Pinpoint the cell where the given text exists, returning its [X, Y] midpoint coordinate. 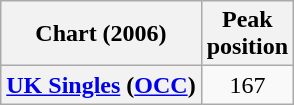
Chart (2006) [101, 34]
Peakposition [247, 34]
167 [247, 85]
UK Singles (OCC) [101, 85]
